From the cell containing the given text, extract its center point as [x, y] coordinate. 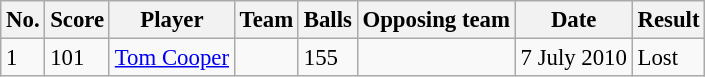
Player [172, 20]
155 [328, 58]
101 [78, 58]
Opposing team [436, 20]
Tom Cooper [172, 58]
Result [668, 20]
Date [574, 20]
Team [266, 20]
Balls [328, 20]
No. [23, 20]
Lost [668, 58]
1 [23, 58]
7 July 2010 [574, 58]
Score [78, 20]
